For the text-containing cell, return its midpoint in (X, Y) coordinate format. 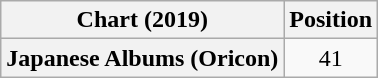
Japanese Albums (Oricon) (142, 58)
Position (331, 20)
Chart (2019) (142, 20)
41 (331, 58)
